From the cell containing the given text, extract its center point as (X, Y) coordinate. 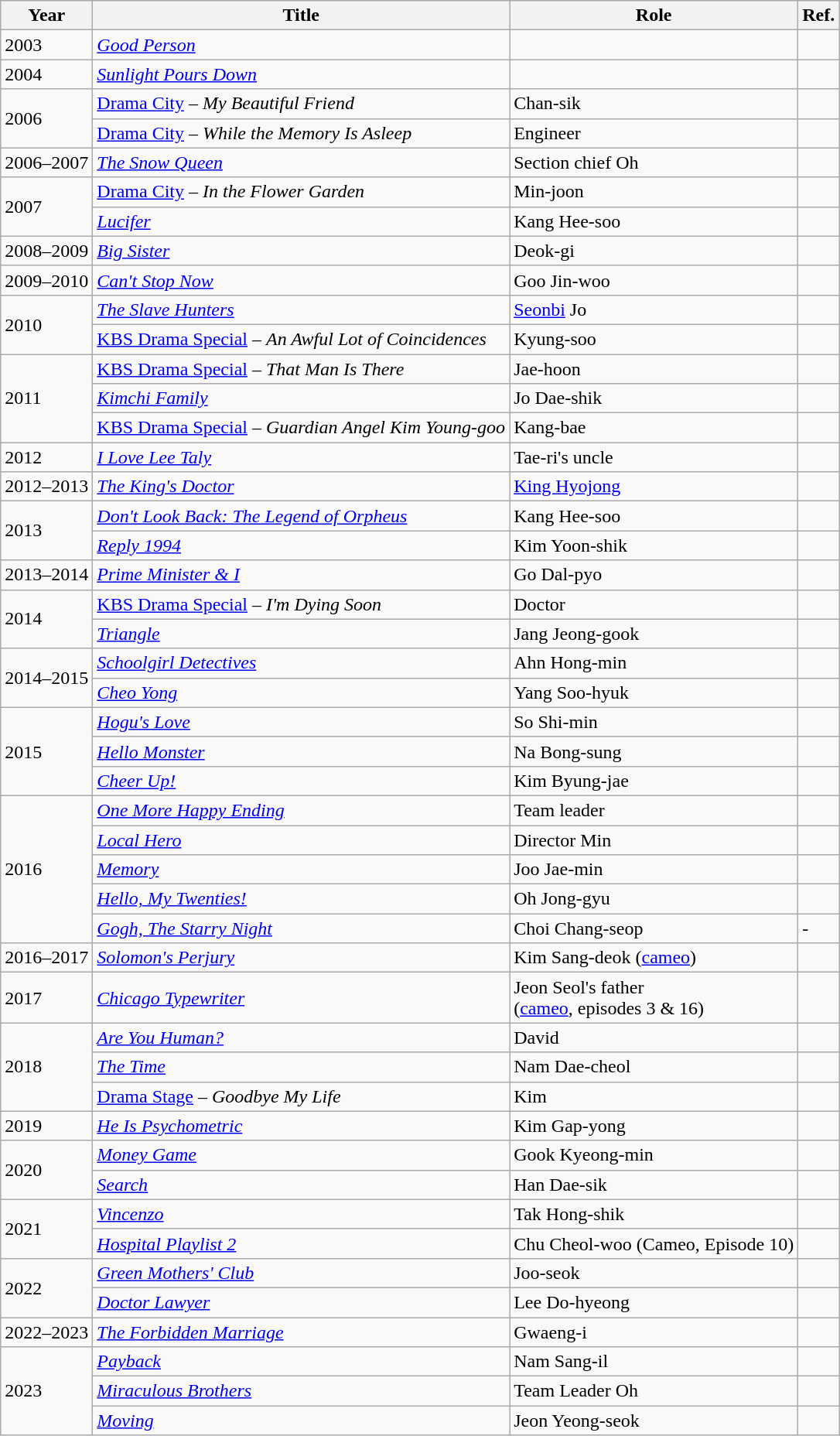
Payback (302, 1362)
Chan-sik (654, 104)
David (654, 1038)
2020 (46, 1170)
2014 (46, 619)
Doctor (654, 604)
Jeon Yeong-seok (654, 1421)
Hello, My Twenties! (302, 899)
Are You Human? (302, 1038)
2011 (46, 398)
So Shi-min (654, 722)
Kim (654, 1096)
King Hyojong (654, 487)
Team leader (654, 810)
2006–2007 (46, 162)
Big Sister (302, 251)
Cheo Yong (302, 692)
Sunlight Pours Down (302, 74)
Kyung-soo (654, 339)
Money Game (302, 1155)
Don't Look Back: The Legend of Orpheus (302, 516)
Joo Jae-min (654, 870)
I Love Lee Taly (302, 457)
The Time (302, 1067)
Miraculous Brothers (302, 1391)
2016–2017 (46, 958)
Nam Dae-cheol (654, 1067)
Green Mothers' Club (302, 1273)
2003 (46, 45)
Local Hero (302, 839)
Tak Hong-shik (654, 1214)
Ahn Hong-min (654, 663)
Triangle (302, 634)
Doctor Lawyer (302, 1302)
2013–2014 (46, 575)
2010 (46, 324)
Prime Minister & I (302, 575)
Director Min (654, 839)
Drama City – While the Memory Is Asleep (302, 133)
Engineer (654, 133)
Schoolgirl Detectives (302, 663)
Jeon Seol's father(cameo, episodes 3 & 16) (654, 998)
Kim Yoon-shik (654, 545)
2021 (46, 1229)
2018 (46, 1067)
Role (654, 15)
2012 (46, 457)
Goo Jin-woo (654, 280)
Hogu's Love (302, 722)
KBS Drama Special – I'm Dying Soon (302, 604)
Go Dal-pyo (654, 575)
2009–2010 (46, 280)
2015 (46, 751)
Chicago Typewriter (302, 998)
2004 (46, 74)
Can't Stop Now (302, 280)
Lee Do-hyeong (654, 1302)
Kimchi Family (302, 398)
2007 (46, 207)
Moving (302, 1421)
The Forbidden Marriage (302, 1332)
Good Person (302, 45)
Jang Jeong-gook (654, 634)
2022–2023 (46, 1332)
Drama City – In the Flower Garden (302, 192)
Vincenzo (302, 1214)
Title (302, 15)
Ref. (818, 15)
Jae-hoon (654, 369)
Solomon's Perjury (302, 958)
2022 (46, 1287)
Cheer Up! (302, 781)
2014–2015 (46, 678)
Joo-seok (654, 1273)
Hello Monster (302, 751)
One More Happy Ending (302, 810)
The Snow Queen (302, 162)
Tae-ri's uncle (654, 457)
2019 (46, 1126)
Min-joon (654, 192)
Choi Chang-seop (654, 928)
Year (46, 15)
2023 (46, 1391)
2016 (46, 869)
Na Bong-sung (654, 751)
Team Leader Oh (654, 1391)
2013 (46, 531)
KBS Drama Special – An Awful Lot of Coincidences (302, 339)
Jo Dae-shik (654, 398)
Chu Cheol-woo (Cameo, Episode 10) (654, 1243)
Gwaeng-i (654, 1332)
- (818, 928)
Seonbi Jo (654, 309)
The King's Doctor (302, 487)
2006 (46, 118)
Hospital Playlist 2 (302, 1243)
2012–2013 (46, 487)
Han Dae-sik (654, 1185)
KBS Drama Special – Guardian Angel Kim Young-goo (302, 428)
Yang Soo-hyuk (654, 692)
KBS Drama Special – That Man Is There (302, 369)
He Is Psychometric (302, 1126)
Deok-gi (654, 251)
Gook Kyeong-min (654, 1155)
Kang-bae (654, 428)
Kim Byung-jae (654, 781)
Lucifer (302, 221)
2017 (46, 998)
Drama City – My Beautiful Friend (302, 104)
Search (302, 1185)
Section chief Oh (654, 162)
2008–2009 (46, 251)
The Slave Hunters (302, 309)
Nam Sang-il (654, 1362)
Kim Sang-deok (cameo) (654, 958)
Kim Gap-yong (654, 1126)
Oh Jong-gyu (654, 899)
Drama Stage – Goodbye My Life (302, 1096)
Memory (302, 870)
Reply 1994 (302, 545)
Gogh, The Starry Night (302, 928)
